Detect which cell encompasses the target text, then output its (x, y) center coordinate. 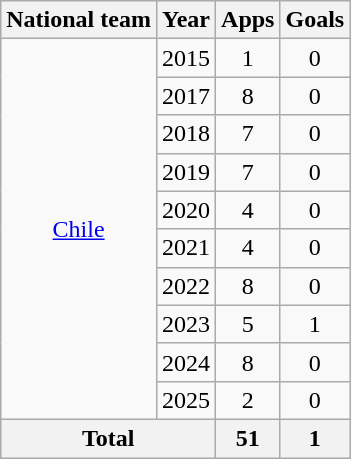
2024 (186, 362)
2017 (186, 96)
2015 (186, 58)
2025 (186, 400)
2 (248, 400)
5 (248, 324)
2021 (186, 248)
Goals (315, 20)
2022 (186, 286)
Chile (79, 230)
2020 (186, 210)
2019 (186, 172)
National team (79, 20)
2023 (186, 324)
51 (248, 438)
2018 (186, 134)
Apps (248, 20)
Total (108, 438)
Year (186, 20)
